Pinpoint the cell where the given text exists, returning its [x, y] midpoint coordinate. 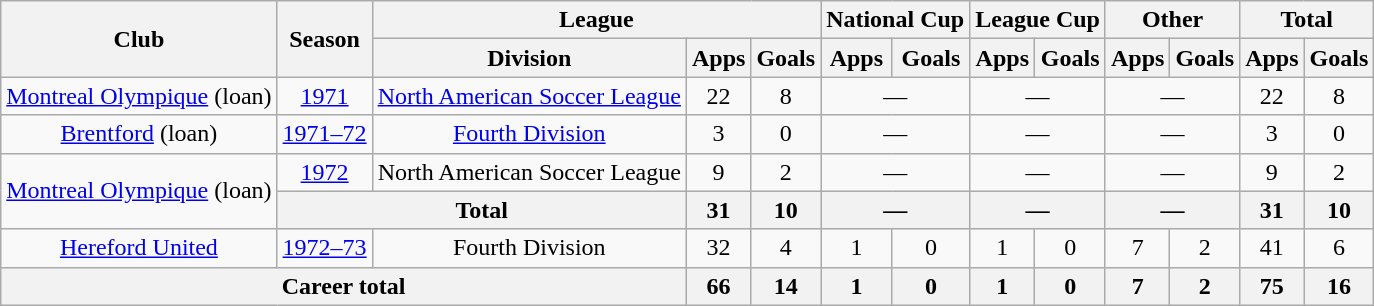
16 [1339, 286]
Club [139, 39]
Career total [344, 286]
Season [324, 39]
75 [1272, 286]
32 [718, 248]
Other [1172, 20]
41 [1272, 248]
Hereford United [139, 248]
1972–73 [324, 248]
National Cup [896, 20]
6 [1339, 248]
League Cup [1038, 20]
4 [786, 248]
Brentford (loan) [139, 134]
1971 [324, 96]
Division [529, 58]
1972 [324, 172]
66 [718, 286]
League [596, 20]
14 [786, 286]
1971–72 [324, 134]
